Identify which cell holds the provided text, then report its (X, Y) central coordinate. 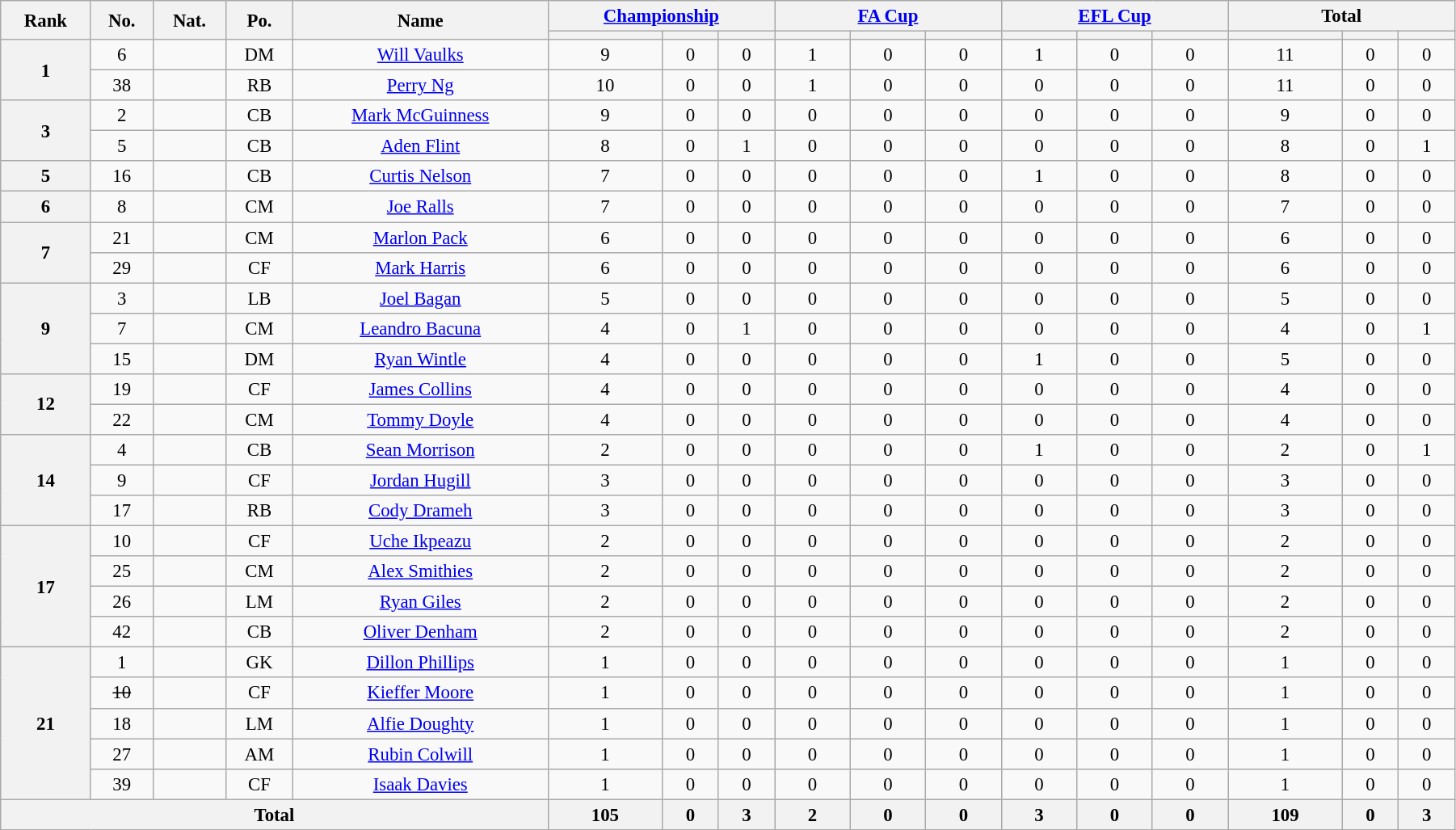
15 (121, 359)
LB (260, 298)
16 (121, 177)
Uche Ikpeazu (420, 541)
Po. (260, 20)
Mark Harris (420, 268)
No. (121, 20)
EFL Cup (1115, 16)
Cody Drameh (420, 511)
29 (121, 268)
27 (121, 754)
Rubin Colwill (420, 754)
Aden Flint (420, 146)
AM (260, 754)
39 (121, 784)
Ryan Wintle (420, 359)
Name (420, 20)
Rank (45, 20)
Marlon Pack (420, 238)
Perry Ng (420, 86)
Sean Morrison (420, 450)
Oliver Denham (420, 632)
14 (45, 480)
42 (121, 632)
Championship (661, 16)
19 (121, 390)
12 (45, 404)
Nat. (189, 20)
Ryan Giles (420, 602)
Leandro Bacuna (420, 328)
Jordan Hugill (420, 480)
Will Vaulks (420, 55)
Dillon Phillips (420, 663)
109 (1285, 815)
25 (121, 571)
Alex Smithies (420, 571)
Alfie Doughty (420, 723)
Tommy Doyle (420, 419)
26 (121, 602)
Mark McGuinness (420, 116)
Kieffer Moore (420, 693)
James Collins (420, 390)
105 (604, 815)
GK (260, 663)
Curtis Nelson (420, 177)
38 (121, 86)
FA Cup (889, 16)
Joe Ralls (420, 207)
Isaak Davies (420, 784)
18 (121, 723)
22 (121, 419)
Joel Bagan (420, 298)
